Identify which cell holds the provided text, then report its (x, y) central coordinate. 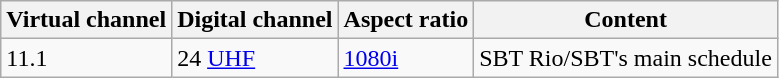
Virtual channel (86, 20)
24 UHF (255, 58)
Aspect ratio (406, 20)
1080i (406, 58)
SBT Rio/SBT's main schedule (626, 58)
11.1 (86, 58)
Content (626, 20)
Digital channel (255, 20)
